Return the (x, y) coordinate for the center point of the cell that contains the specified text.  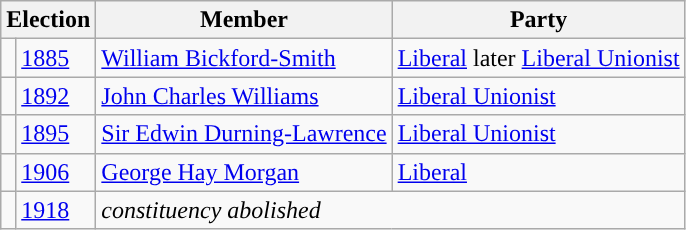
1892 (56, 96)
John Charles Williams (244, 96)
1895 (56, 134)
Election (48, 20)
Liberal (538, 172)
Member (244, 20)
Party (538, 20)
constituency abolished (390, 210)
Sir Edwin Durning-Lawrence (244, 134)
1906 (56, 172)
George Hay Morgan (244, 172)
William Bickford-Smith (244, 58)
1918 (56, 210)
Liberal later Liberal Unionist (538, 58)
1885 (56, 58)
